Locate the cell with the specified text and output its [x, y] center coordinate. 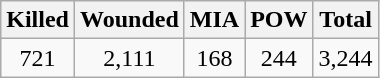
721 [38, 58]
POW [279, 20]
3,244 [346, 58]
168 [214, 58]
244 [279, 58]
MIA [214, 20]
Wounded [129, 20]
Total [346, 20]
Killed [38, 20]
2,111 [129, 58]
